Identify which cell holds the provided text, then report its (X, Y) central coordinate. 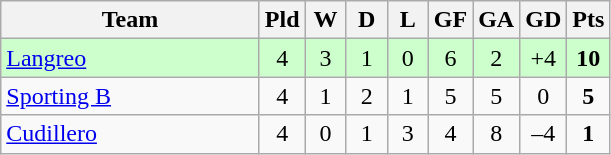
GF (450, 20)
Cudillero (130, 134)
Team (130, 20)
Langreo (130, 58)
8 (496, 134)
GA (496, 20)
Sporting B (130, 96)
–4 (544, 134)
GD (544, 20)
D (366, 20)
W (326, 20)
L (408, 20)
Pld (282, 20)
Pts (588, 20)
+4 (544, 58)
6 (450, 58)
10 (588, 58)
